Extract the (x, y) coordinate from the center of the cell holding the provided text.  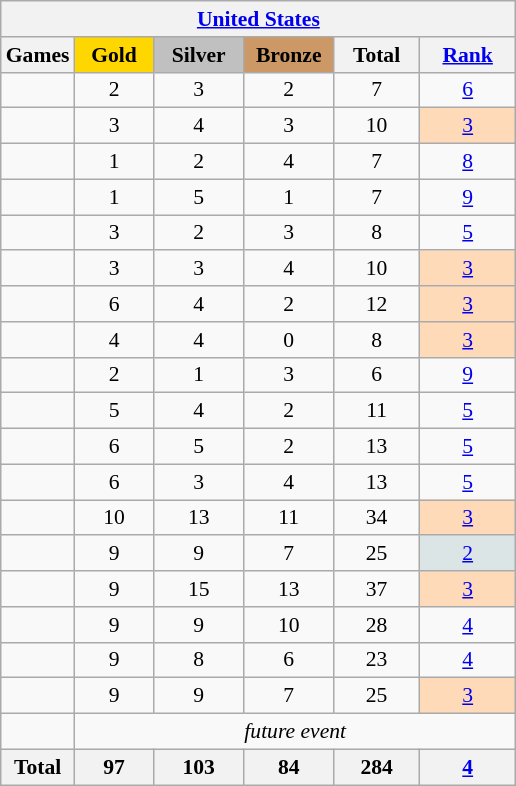
12 (377, 304)
34 (377, 518)
Games (38, 55)
Rank (468, 55)
Gold (114, 55)
284 (377, 767)
Bronze (289, 55)
future event (295, 732)
0 (289, 340)
15 (199, 589)
37 (377, 589)
97 (114, 767)
103 (199, 767)
23 (377, 660)
84 (289, 767)
United States (258, 19)
Silver (199, 55)
28 (377, 625)
